Extract the [x, y] coordinate from the center of the cell holding the provided text.  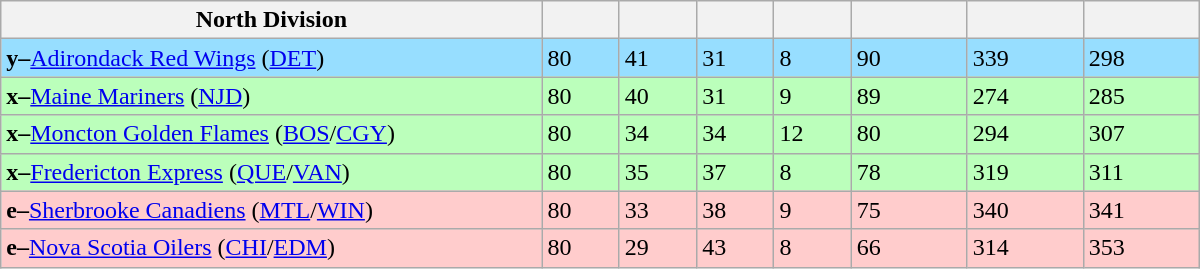
43 [736, 248]
33 [658, 210]
41 [658, 58]
75 [909, 210]
314 [1025, 248]
38 [736, 210]
35 [658, 172]
66 [909, 248]
e–Nova Scotia Oilers (CHI/EDM) [272, 248]
298 [1141, 58]
78 [909, 172]
90 [909, 58]
89 [909, 96]
x–Maine Mariners (NJD) [272, 96]
x–Fredericton Express (QUE/VAN) [272, 172]
37 [736, 172]
341 [1141, 210]
40 [658, 96]
319 [1025, 172]
274 [1025, 96]
294 [1025, 134]
x–Moncton Golden Flames (BOS/CGY) [272, 134]
29 [658, 248]
311 [1141, 172]
285 [1141, 96]
307 [1141, 134]
y–Adirondack Red Wings (DET) [272, 58]
339 [1025, 58]
12 [812, 134]
North Division [272, 20]
e–Sherbrooke Canadiens (MTL/WIN) [272, 210]
340 [1025, 210]
353 [1141, 248]
